Detect which cell encompasses the target text, then output its (x, y) center coordinate. 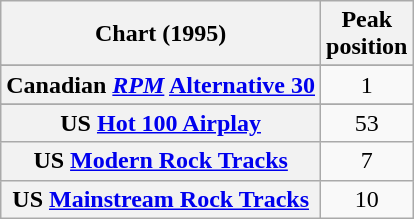
7 (367, 161)
10 (367, 199)
1 (367, 85)
US Mainstream Rock Tracks (161, 199)
53 (367, 123)
Canadian RPM Alternative 30 (161, 85)
US Modern Rock Tracks (161, 161)
Chart (1995) (161, 34)
US Hot 100 Airplay (161, 123)
Peakposition (367, 34)
